Identify which cell holds the provided text, then report its [x, y] central coordinate. 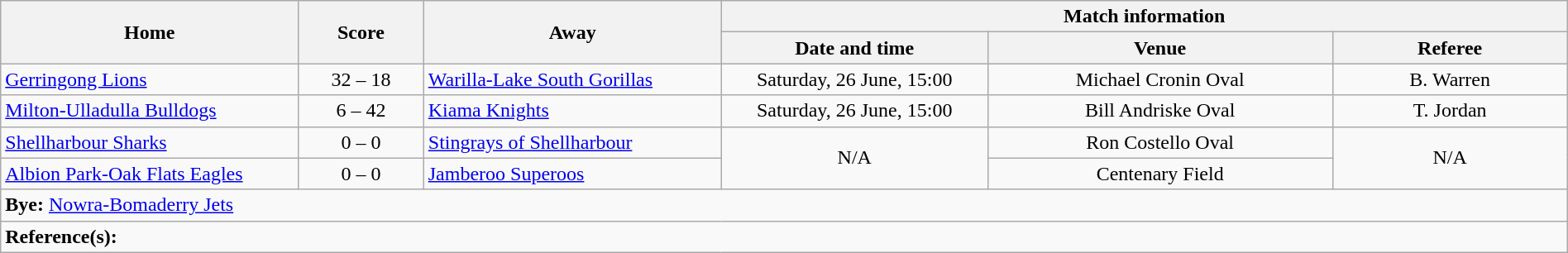
Shellharbour Sharks [150, 142]
Kiama Knights [572, 111]
T. Jordan [1450, 111]
6 – 42 [361, 111]
Milton-Ulladulla Bulldogs [150, 111]
Referee [1450, 48]
Michael Cronin Oval [1159, 79]
Bill Andriske Oval [1159, 111]
Centenary Field [1159, 174]
Away [572, 32]
Home [150, 32]
Jamberoo Superoos [572, 174]
Warilla-Lake South Gorillas [572, 79]
Venue [1159, 48]
Ron Costello Oval [1159, 142]
Match information [1145, 17]
Stingrays of Shellharbour [572, 142]
Albion Park-Oak Flats Eagles [150, 174]
Date and time [854, 48]
Gerringong Lions [150, 79]
Score [361, 32]
Reference(s): [784, 236]
Bye: Nowra-Bomaderry Jets [784, 205]
B. Warren [1450, 79]
32 – 18 [361, 79]
